Detect which cell encompasses the target text, then output its (X, Y) center coordinate. 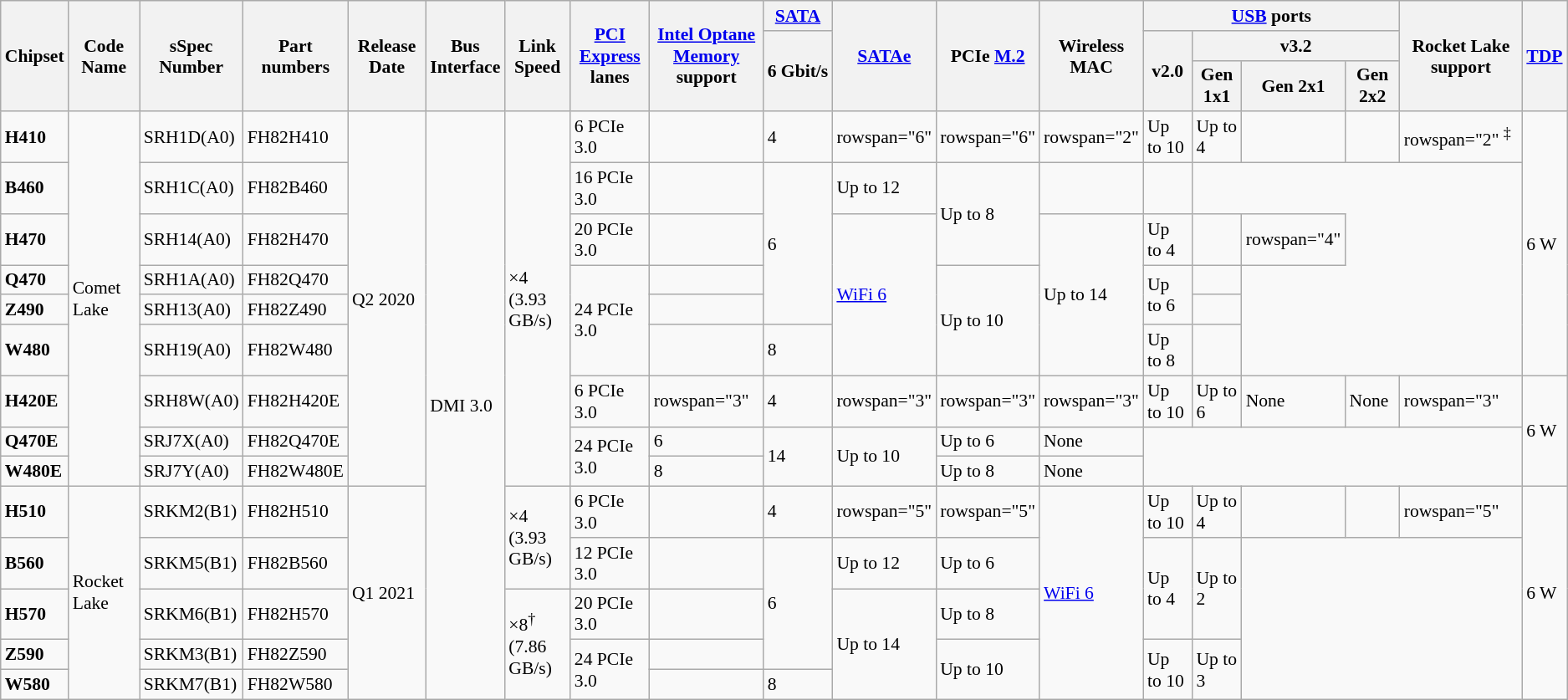
Q470 (35, 280)
Gen 2x1 (1294, 85)
LinkSpeed (537, 56)
Up to 3 (1216, 669)
FH82W580 (296, 685)
SRH8W(A0) (192, 401)
FH82Q470E (296, 442)
W580 (35, 685)
FH82H410 (296, 137)
B560 (35, 564)
SRH19(A0) (192, 350)
H510 (35, 512)
H470 (35, 239)
FH82Z490 (296, 310)
Q2 2020 (386, 299)
FH82H420E (296, 401)
SRH1D(A0) (192, 137)
USB ports (1271, 16)
14 (798, 457)
Release Date (386, 56)
Rocket Lake support (1462, 56)
Z490 (35, 310)
SRH1A(A0) (192, 280)
SRJ7X(A0) (192, 442)
H420E (35, 401)
TDP (1544, 56)
DMI 3.0 (465, 406)
Up to 2 (1216, 589)
SATAe (884, 56)
WirelessMAC (1091, 56)
6 Gbit/s (798, 72)
rowspan="2" (1091, 137)
SATA (798, 16)
PCI Expresslanes (610, 56)
H410 (35, 137)
B460 (35, 189)
v3.2 (1295, 46)
Q1 2021 (386, 594)
W480 (35, 350)
12 PCIe 3.0 (610, 564)
SRH13(A0) (192, 310)
v2.0 (1167, 72)
Rocket Lake (104, 594)
Chipset (35, 56)
rowspan="4" (1294, 239)
Comet Lake (104, 299)
FH82Q470 (296, 280)
FH82H570 (296, 614)
FH82H470 (296, 239)
FH82B560 (296, 564)
sSpecNumber (192, 56)
FH82W480 (296, 350)
SRH14(A0) (192, 239)
Intel OptaneMemory support (707, 56)
Gen 2x2 (1371, 85)
SRKM7(B1) (192, 685)
H570 (35, 614)
Z590 (35, 655)
W480E (35, 472)
CodeName (104, 56)
Gen 1x1 (1216, 85)
SRH1C(A0) (192, 189)
SRJ7Y(A0) (192, 472)
PCIe M.2 (988, 56)
FH82B460 (296, 189)
SRKM5(B1) (192, 564)
16 PCIe 3.0 (610, 189)
FH82Z590 (296, 655)
SRKM2(B1) (192, 512)
×8†(7.86 GB/s) (537, 644)
BusInterface (465, 56)
FH82H510 (296, 512)
Partnumbers (296, 56)
SRKM6(B1) (192, 614)
SRKM3(B1) (192, 655)
Q470E (35, 442)
FH82W480E (296, 472)
rowspan="2" ‡ (1462, 137)
